Identify which cell holds the provided text, then report its [x, y] central coordinate. 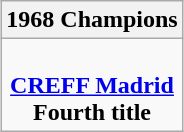
CREFF Madrid Fourth title [92, 85]
1968 Champions [92, 20]
